Pinpoint the cell where the given text exists, returning its [X, Y] midpoint coordinate. 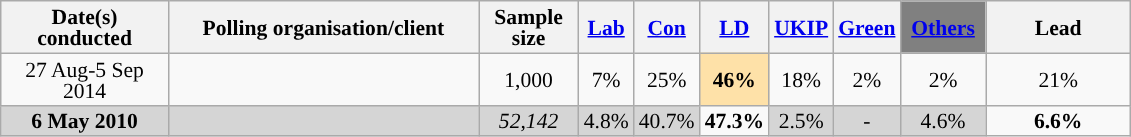
Polling organisation/client [323, 27]
27 Aug-5 Sep 2014 [85, 79]
46% [734, 79]
4.8% [606, 120]
4.6% [942, 120]
LD [734, 27]
Con [667, 27]
2.5% [801, 120]
1,000 [528, 79]
47.3% [734, 120]
6 May 2010 [85, 120]
6.6% [1058, 120]
Lead [1058, 27]
7% [606, 79]
Sample size [528, 27]
Green [866, 27]
Others [942, 27]
UKIP [801, 27]
40.7% [667, 120]
52,142 [528, 120]
Lab [606, 27]
25% [667, 79]
- [866, 120]
18% [801, 79]
21% [1058, 79]
Date(s)conducted [85, 27]
